Pinpoint the cell where the given text exists, returning its [x, y] midpoint coordinate. 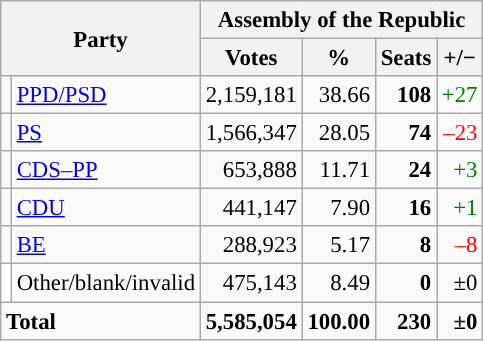
5,585,054 [251, 321]
Total [101, 321]
11.71 [338, 170]
7.90 [338, 208]
1,566,347 [251, 133]
2,159,181 [251, 95]
108 [406, 95]
+1 [460, 208]
BE [106, 245]
+/− [460, 58]
653,888 [251, 170]
38.66 [338, 95]
28.05 [338, 133]
+27 [460, 95]
PS [106, 133]
441,147 [251, 208]
Party [101, 38]
Seats [406, 58]
288,923 [251, 245]
8 [406, 245]
475,143 [251, 283]
PPD/PSD [106, 95]
Other/blank/invalid [106, 283]
–23 [460, 133]
100.00 [338, 321]
0 [406, 283]
Votes [251, 58]
230 [406, 321]
74 [406, 133]
–8 [460, 245]
CDU [106, 208]
24 [406, 170]
+3 [460, 170]
CDS–PP [106, 170]
Assembly of the Republic [341, 20]
16 [406, 208]
% [338, 58]
8.49 [338, 283]
5.17 [338, 245]
